Provide the [x, y] coordinate of the cell's center where the given text is located.  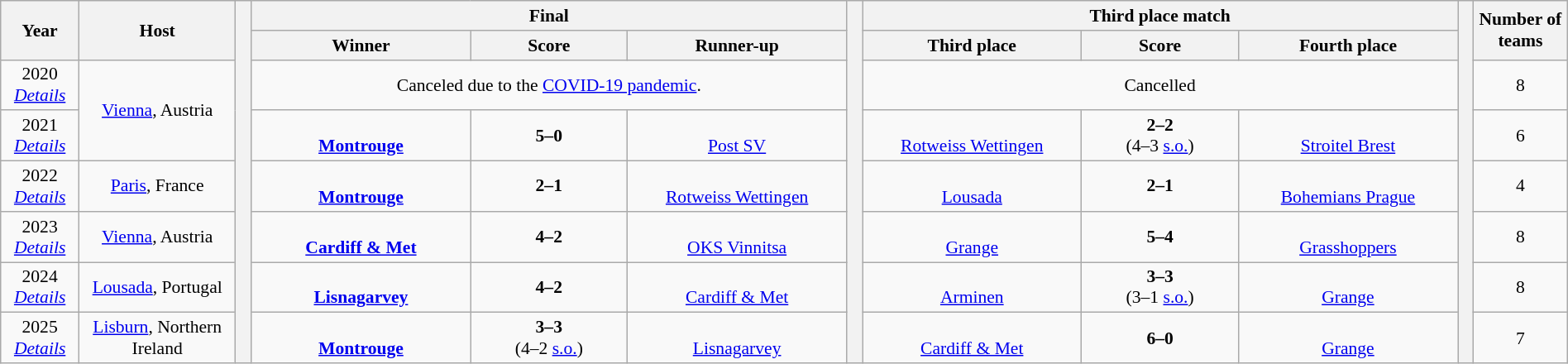
Third place [973, 45]
6–0 [1159, 338]
Year [40, 30]
Fourth place [1348, 45]
Third place match [1160, 16]
2020Details [40, 84]
OKS Vinnitsa [738, 237]
2023Details [40, 237]
Bohemians Prague [1348, 187]
3–3(4–2 s.o.) [549, 338]
Grasshoppers [1348, 237]
Winner [361, 45]
5–0 [549, 136]
2021Details [40, 136]
Host [157, 30]
7 [1520, 338]
3–3(3–1 s.o.) [1159, 288]
6 [1520, 136]
Cancelled [1160, 84]
Paris, France [157, 187]
Lousada [973, 187]
Canceled due to the COVID-19 pandemic. [549, 84]
Lousada, Portugal [157, 288]
2022Details [40, 187]
Post SV [738, 136]
Runner-up [738, 45]
Lisburn, Northern Ireland [157, 338]
2024Details [40, 288]
4 [1520, 187]
Stroitel Brest [1348, 136]
2025Details [40, 338]
Final [549, 16]
5–4 [1159, 237]
2–2(4–3 s.o.) [1159, 136]
Arminen [973, 288]
Number of teams [1520, 30]
